For the text-containing cell, return its midpoint in [X, Y] coordinate format. 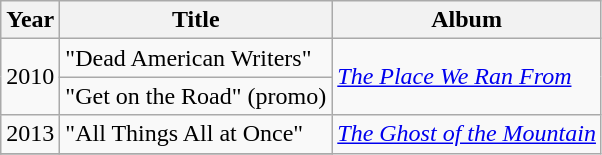
2013 [30, 134]
Year [30, 20]
Album [467, 20]
"All Things All at Once" [196, 134]
The Ghost of the Mountain [467, 134]
"Get on the Road" (promo) [196, 96]
Title [196, 20]
"Dead American Writers" [196, 58]
The Place We Ran From [467, 77]
2010 [30, 77]
